Determine the (x, y) coordinate at the center of the cell enclosing the given text.  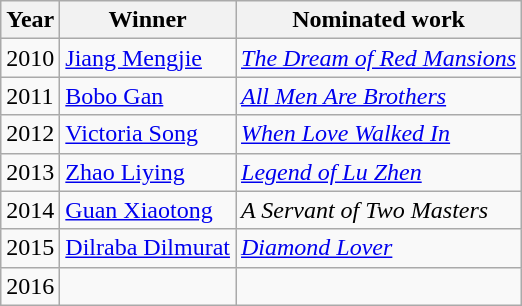
Victoria Song (148, 134)
Bobo Gan (148, 96)
Year (30, 20)
2012 (30, 134)
Nominated work (379, 20)
Winner (148, 20)
Jiang Mengjie (148, 58)
Guan Xiaotong (148, 210)
2014 (30, 210)
Diamond Lover (379, 248)
2011 (30, 96)
Legend of Lu Zhen (379, 172)
The Dream of Red Mansions (379, 58)
2010 (30, 58)
All Men Are Brothers (379, 96)
Zhao Liying (148, 172)
2015 (30, 248)
Dilraba Dilmurat (148, 248)
A Servant of Two Masters (379, 210)
2016 (30, 286)
2013 (30, 172)
When Love Walked In (379, 134)
